Output the (X, Y) coordinate of the center of the cell containing the given text.  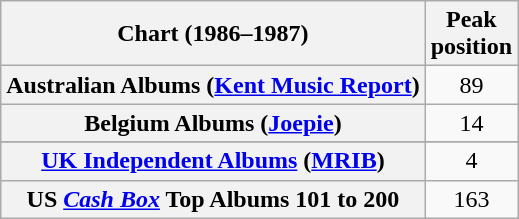
89 (471, 85)
US Cash Box Top Albums 101 to 200 (213, 199)
4 (471, 161)
UK Independent Albums (MRIB) (213, 161)
14 (471, 123)
Chart (1986–1987) (213, 34)
163 (471, 199)
Peakposition (471, 34)
Australian Albums (Kent Music Report) (213, 85)
Belgium Albums (Joepie) (213, 123)
